Search for the cell housing the specified text and yield its [x, y] center coordinate. 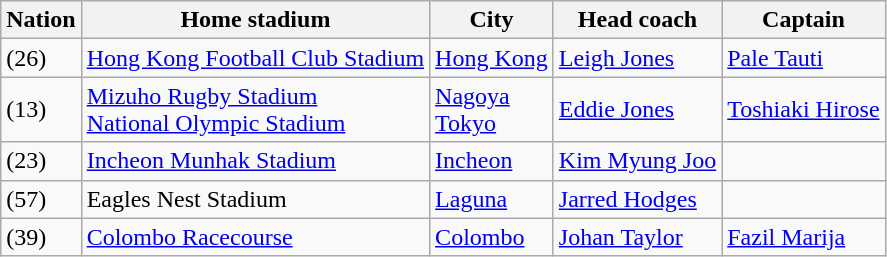
Incheon Munhak Stadium [255, 161]
Laguna [492, 199]
Colombo Racecourse [255, 237]
Mizuho Rugby StadiumNational Olympic Stadium [255, 110]
Leigh Jones [637, 58]
(39) [41, 237]
(23) [41, 161]
(13) [41, 110]
Jarred Hodges [637, 199]
Head coach [637, 20]
Home stadium [255, 20]
Nation [41, 20]
Johan Taylor [637, 237]
Colombo [492, 237]
Kim Myung Joo [637, 161]
Fazil Marija [804, 237]
Captain [804, 20]
Hong Kong [492, 58]
Hong Kong Football Club Stadium [255, 58]
NagoyaTokyo [492, 110]
Toshiaki Hirose [804, 110]
Eagles Nest Stadium [255, 199]
(57) [41, 199]
City [492, 20]
Incheon [492, 161]
Eddie Jones [637, 110]
Pale Tauti [804, 58]
(26) [41, 58]
